For the text-containing cell, return its midpoint in (x, y) coordinate format. 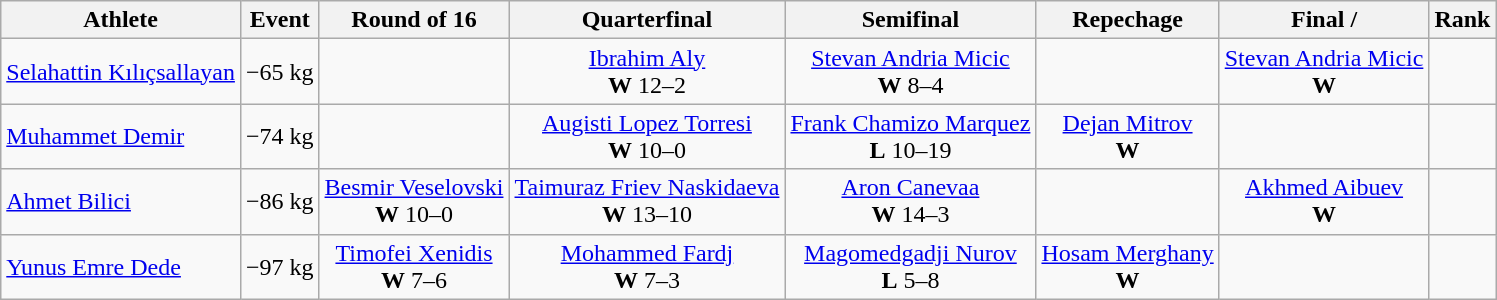
Repechage (1128, 20)
Magomedgadji NurovL 5–8 (910, 266)
Besmir VeselovskiW 10–0 (414, 202)
Semifinal (910, 20)
Augisti Lopez TorresiW 10–0 (647, 136)
Rank (1462, 20)
Yunus Emre Dede (121, 266)
Frank Chamizo MarquezL 10–19 (910, 136)
Mohammed FardjW 7–3 (647, 266)
Event (280, 20)
−74 kg (280, 136)
Timofei XenidisW 7–6 (414, 266)
Ibrahim AlyW 12–2 (647, 72)
Stevan Andria MicicW (1324, 72)
−86 kg (280, 202)
Final / (1324, 20)
Quarterfinal (647, 20)
Muhammet Demir (121, 136)
Round of 16 (414, 20)
Athlete (121, 20)
Akhmed AibuevW (1324, 202)
Taimuraz Friev NaskidaevaW 13–10 (647, 202)
−97 kg (280, 266)
Hosam MerghanyW (1128, 266)
Aron CanevaaW 14–3 (910, 202)
Ahmet Bilici (121, 202)
Stevan Andria MicicW 8–4 (910, 72)
−65 kg (280, 72)
Selahattin Kılıçsallayan (121, 72)
Dejan MitrovW (1128, 136)
